Detect which cell encompasses the target text, then output its [X, Y] center coordinate. 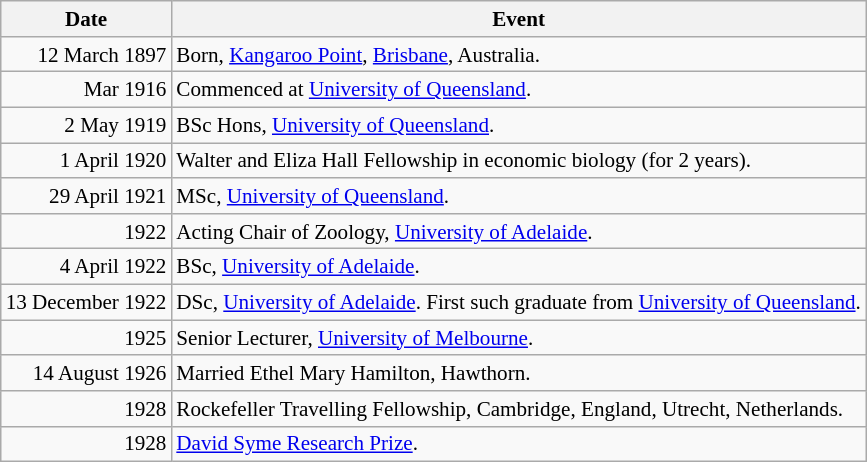
BSc Hons, University of Queensland. [518, 124]
12 March 1897 [86, 54]
4 April 1922 [86, 266]
DSc, University of Adelaide. First such graduate from University of Queensland. [518, 302]
2 May 1919 [86, 124]
Commenced at University of Queensland. [518, 90]
BSc, University of Adelaide. [518, 266]
Born, Kangaroo Point, Brisbane, Australia. [518, 54]
1 April 1920 [86, 160]
Senior Lecturer, University of Melbourne. [518, 338]
13 December 1922 [86, 302]
Married Ethel Mary Hamilton, Hawthorn. [518, 372]
Mar 1916 [86, 90]
Walter and Eliza Hall Fellowship in economic biology (for 2 years). [518, 160]
Acting Chair of Zoology, University of Adelaide. [518, 230]
MSc, University of Queensland. [518, 196]
Rockefeller Travelling Fellowship, Cambridge, England, Utrecht, Netherlands. [518, 408]
David Syme Research Prize. [518, 444]
14 August 1926 [86, 372]
29 April 1921 [86, 196]
Event [518, 18]
Date [86, 18]
1925 [86, 338]
1922 [86, 230]
